Extract the [x, y] coordinate from the center of the cell holding the provided text.  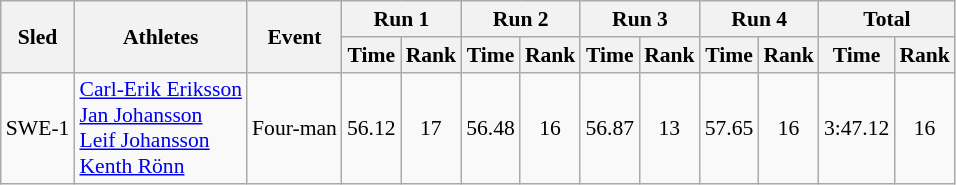
SWE-1 [38, 128]
Run 4 [760, 19]
56.87 [610, 128]
Run 1 [402, 19]
Sled [38, 36]
57.65 [730, 128]
Run 2 [520, 19]
56.48 [490, 128]
Carl-Erik ErikssonJan JohanssonLeif JohanssonKenth Rönn [160, 128]
Four-man [294, 128]
Run 3 [640, 19]
3:47.12 [856, 128]
56.12 [372, 128]
Athletes [160, 36]
13 [670, 128]
17 [432, 128]
Event [294, 36]
Total [887, 19]
